Pinpoint the cell where the given text exists, returning its [X, Y] midpoint coordinate. 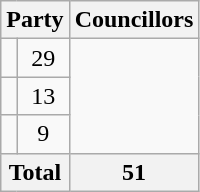
51 [134, 172]
13 [43, 96]
29 [43, 58]
Total [35, 172]
Councillors [134, 20]
9 [43, 134]
Party [35, 20]
